Search for the cell housing the specified text and yield its (x, y) center coordinate. 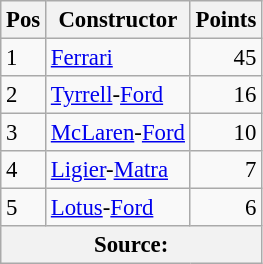
4 (24, 170)
Points (226, 20)
2 (24, 95)
Ferrari (118, 58)
6 (226, 208)
Constructor (118, 20)
Lotus-Ford (118, 208)
Source: (132, 245)
45 (226, 58)
Pos (24, 20)
1 (24, 58)
McLaren-Ford (118, 133)
Tyrrell-Ford (118, 95)
Ligier-Matra (118, 170)
5 (24, 208)
3 (24, 133)
10 (226, 133)
16 (226, 95)
7 (226, 170)
